Capture the cell that displays the provided text and extract its (x, y) central coordinate. 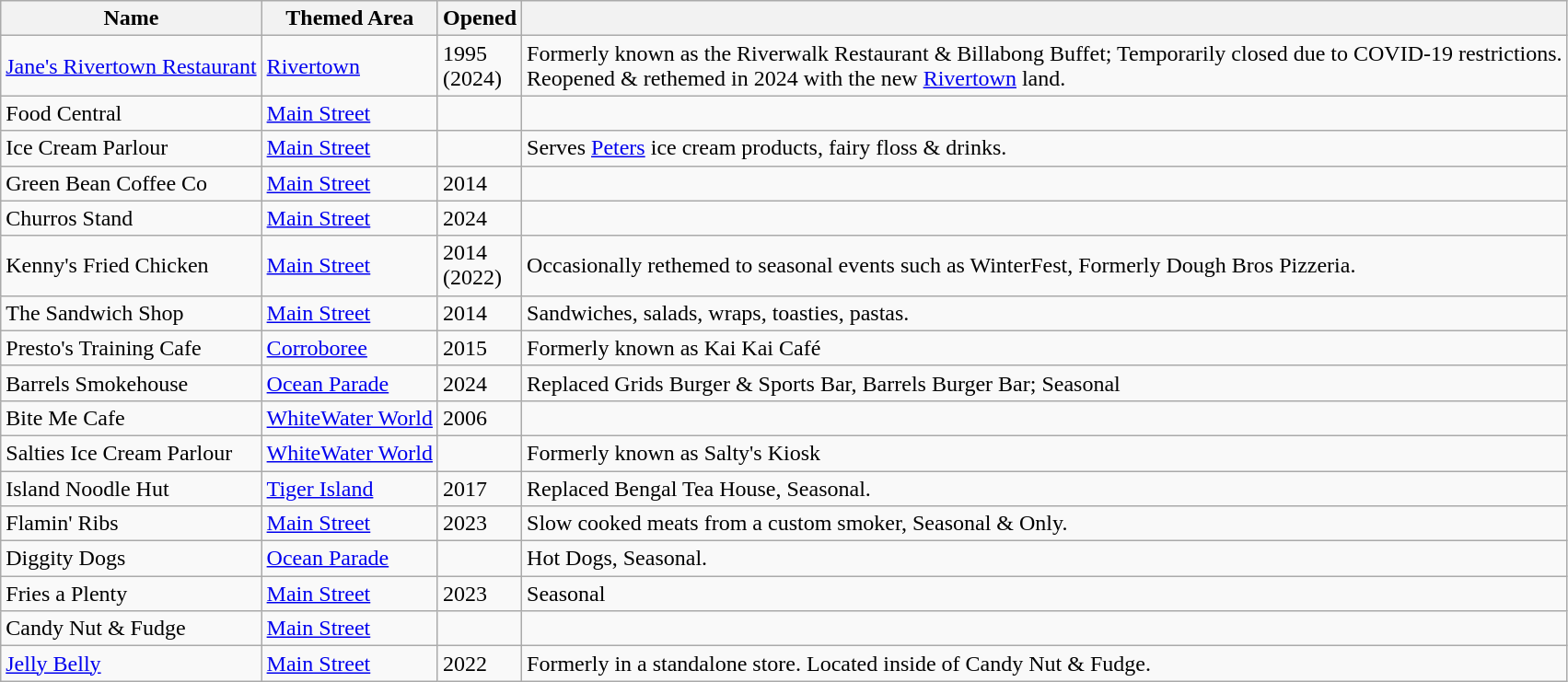
Candy Nut & Fudge (131, 629)
Name (131, 18)
Salties Ice Cream Parlour (131, 453)
Barrels Smokehouse (131, 383)
Serves Peters ice cream products, fairy floss & drinks. (1045, 148)
Occasionally rethemed to seasonal events such as WinterFest, Formerly Dough Bros Pizzeria. (1045, 265)
Tiger Island (350, 489)
Formerly in a standalone store. Located inside of Candy Nut & Fudge. (1045, 664)
Corroboree (350, 348)
The Sandwich Shop (131, 313)
Green Bean Coffee Co (131, 183)
Rivertown (350, 66)
Hot Dogs, Seasonal. (1045, 559)
Ice Cream Parlour (131, 148)
Slow cooked meats from a custom smoker, Seasonal & Only. (1045, 524)
1995(2024) (479, 66)
Replaced Bengal Tea House, Seasonal. (1045, 489)
Sandwiches, salads, wraps, toasties, pastas. (1045, 313)
2017 (479, 489)
Food Central (131, 113)
Island Noodle Hut (131, 489)
Churros Stand (131, 218)
Replaced Grids Burger & Sports Bar, Barrels Burger Bar; Seasonal (1045, 383)
2006 (479, 418)
Flamin' Ribs (131, 524)
Opened (479, 18)
Bite Me Cafe (131, 418)
Fries a Plenty (131, 594)
2022 (479, 664)
Jane's Rivertown Restaurant (131, 66)
Formerly known as Kai Kai Café (1045, 348)
Kenny's Fried Chicken (131, 265)
2014(2022) (479, 265)
Seasonal (1045, 594)
Presto's Training Cafe (131, 348)
Themed Area (350, 18)
Formerly known as Salty's Kiosk (1045, 453)
Diggity Dogs (131, 559)
Jelly Belly (131, 664)
2015 (479, 348)
